Return the [x, y] coordinate for the center point of the cell that contains the specified text.  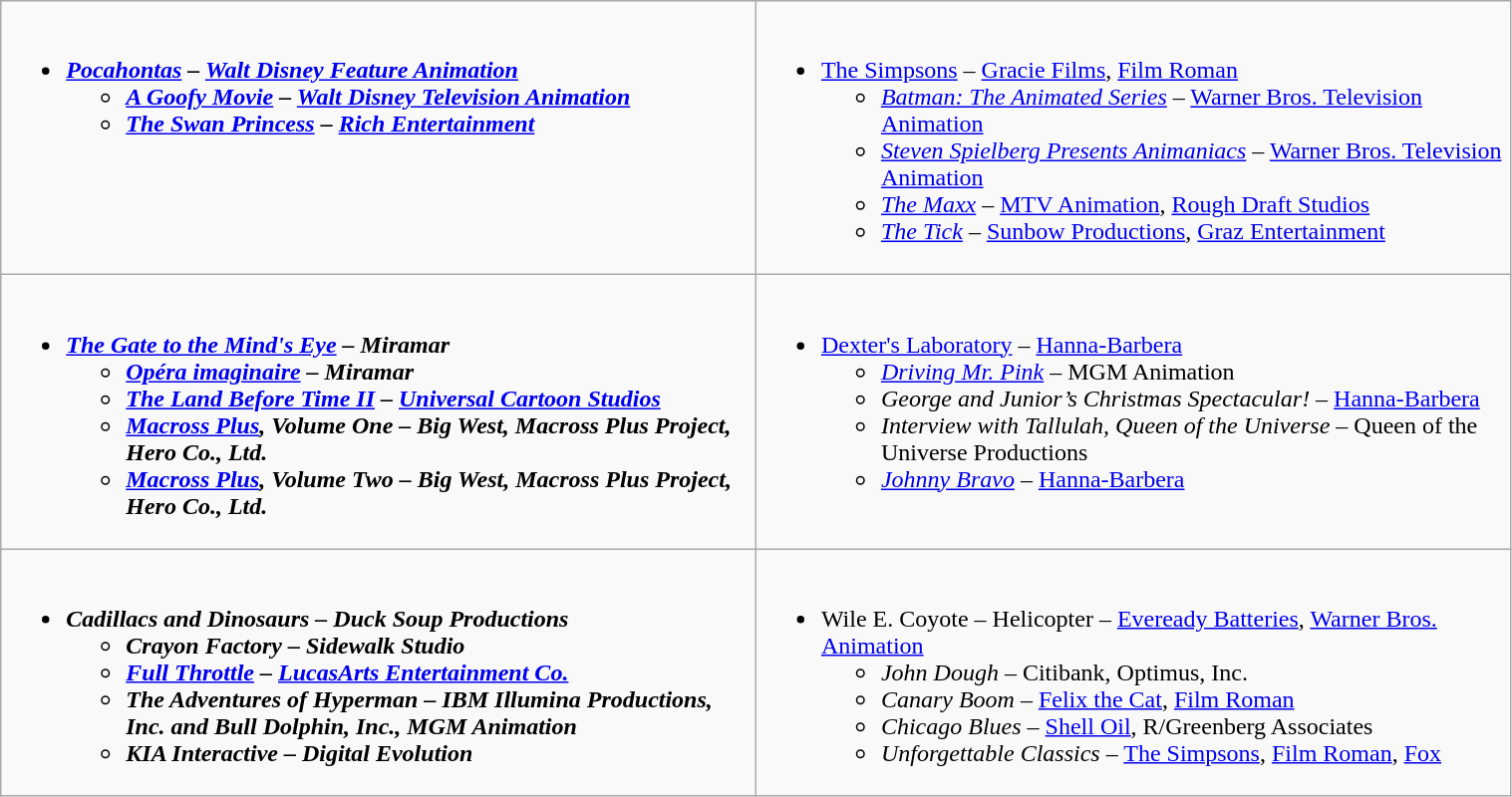
Pocahontas – Walt Disney Feature AnimationA Goofy Movie – Walt Disney Television AnimationThe Swan Princess – Rich Entertainment [379, 137]
